Output the (x, y) coordinate of the center of the cell containing the given text.  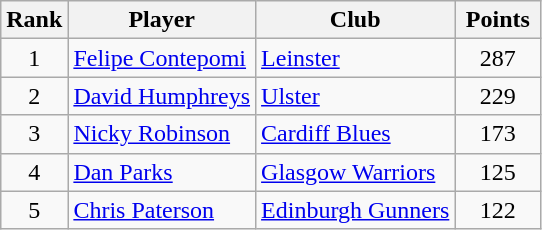
2 (34, 96)
173 (498, 134)
3 (34, 134)
Felipe Contepomi (162, 58)
Cardiff Blues (356, 134)
287 (498, 58)
Glasgow Warriors (356, 172)
Player (162, 20)
Rank (34, 20)
Edinburgh Gunners (356, 210)
Club (356, 20)
229 (498, 96)
4 (34, 172)
Chris Paterson (162, 210)
Leinster (356, 58)
Points (498, 20)
David Humphreys (162, 96)
125 (498, 172)
Dan Parks (162, 172)
5 (34, 210)
122 (498, 210)
Nicky Robinson (162, 134)
Ulster (356, 96)
1 (34, 58)
